Pinpoint the cell where the given text exists, returning its [X, Y] midpoint coordinate. 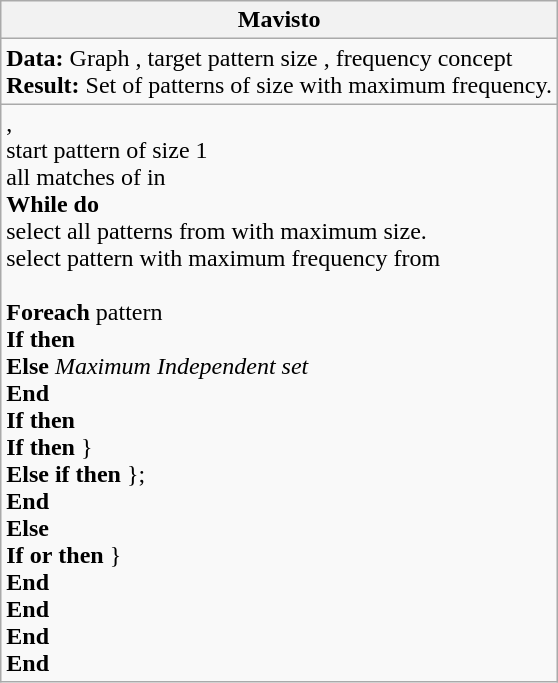
Data: Graph , target pattern size , frequency concept Result: Set of patterns of size with maximum frequency. [280, 72]
Mavisto [280, 20]
